Locate the cell with the specified text and output its (x, y) center coordinate. 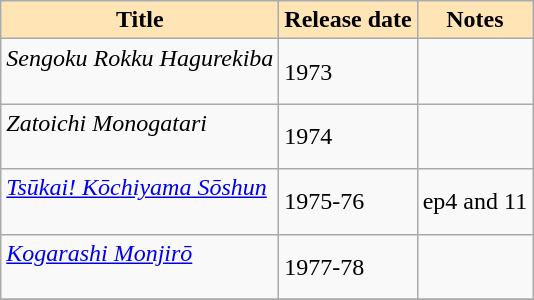
ep4 and 11 (474, 202)
1974 (348, 136)
1977-78 (348, 266)
Title (140, 20)
Release date (348, 20)
Tsūkai! Kōchiyama Sōshun (140, 202)
Notes (474, 20)
Sengoku Rokku Hagurekiba (140, 72)
Kogarashi Monjirō (140, 266)
Zatoichi Monogatari (140, 136)
1973 (348, 72)
1975-76 (348, 202)
